Identify which cell holds the provided text, then report its (X, Y) central coordinate. 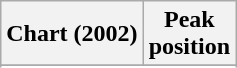
Peakposition (189, 34)
Chart (2002) (72, 34)
